Determine the (X, Y) coordinate at the center of the cell enclosing the given text.  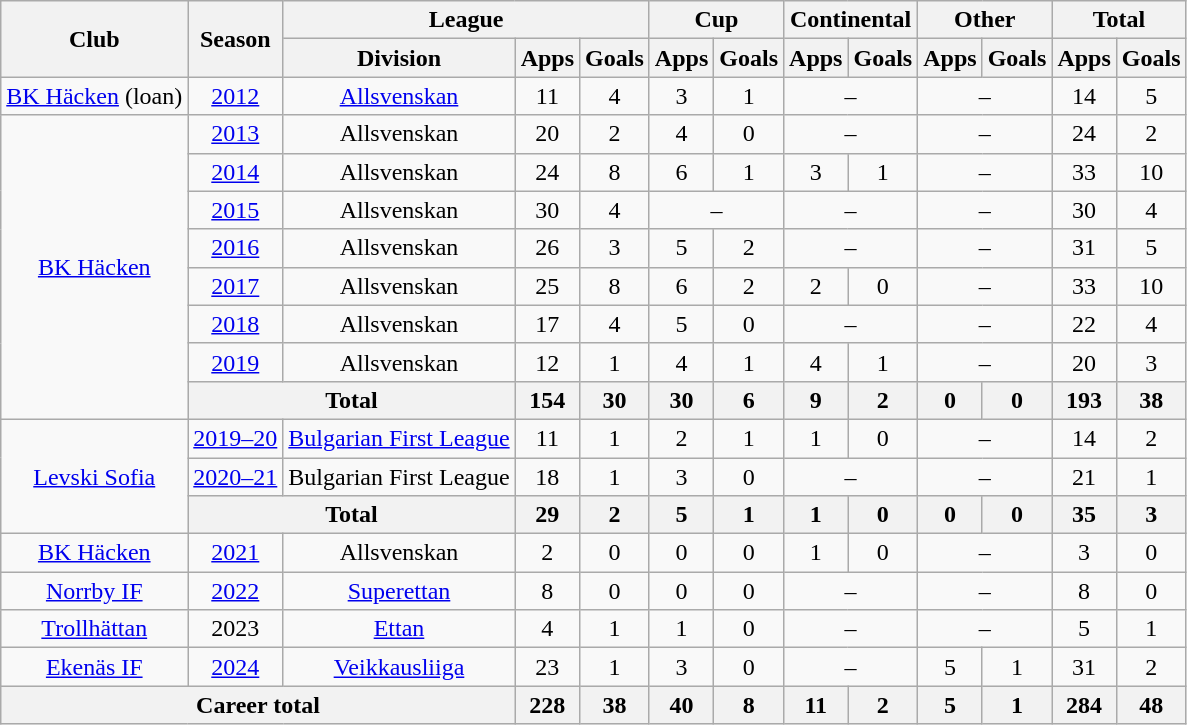
2018 (236, 324)
2013 (236, 134)
2017 (236, 286)
18 (547, 477)
35 (1084, 515)
29 (547, 515)
2020–21 (236, 477)
2024 (236, 667)
284 (1084, 705)
Division (399, 58)
25 (547, 286)
Norrby IF (94, 591)
Other (985, 20)
Superettan (399, 591)
17 (547, 324)
23 (547, 667)
228 (547, 705)
Levski Sofia (94, 476)
2015 (236, 210)
2012 (236, 96)
9 (816, 400)
2016 (236, 248)
21 (1084, 477)
League (466, 20)
Club (94, 39)
2019 (236, 362)
2021 (236, 553)
Veikkausliiga (399, 667)
Ettan (399, 629)
40 (681, 705)
BK Häcken (loan) (94, 96)
26 (547, 248)
12 (547, 362)
2023 (236, 629)
193 (1084, 400)
Career total (258, 705)
22 (1084, 324)
Trollhättan (94, 629)
Season (236, 39)
154 (547, 400)
Cup (716, 20)
2014 (236, 172)
48 (1151, 705)
2022 (236, 591)
2019–20 (236, 438)
Continental (851, 20)
Ekenäs IF (94, 667)
